Find where the given text appears and provide that cell's center as (x, y) coordinate. 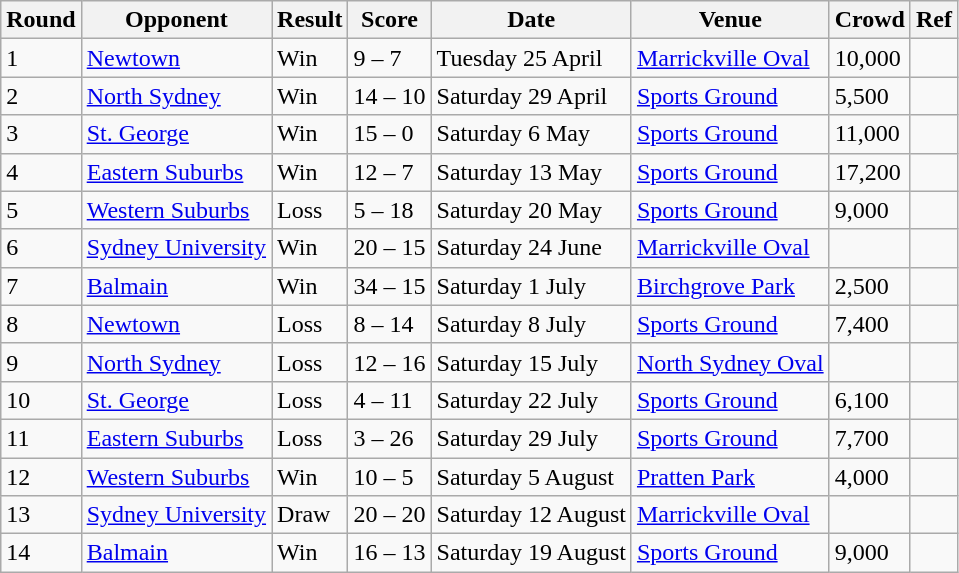
Saturday 6 May (531, 134)
11 (41, 438)
2,500 (870, 286)
Saturday 15 July (531, 362)
20 – 15 (390, 248)
Score (390, 20)
Round (41, 20)
4 – 11 (390, 400)
Result (310, 20)
Ref (934, 20)
2 (41, 96)
3 (41, 134)
10,000 (870, 58)
20 – 20 (390, 515)
Opponent (176, 20)
12 – 16 (390, 362)
Saturday 5 August (531, 477)
Saturday 20 May (531, 210)
5,500 (870, 96)
3 – 26 (390, 438)
Pratten Park (730, 477)
14 – 10 (390, 96)
10 (41, 400)
1 (41, 58)
10 – 5 (390, 477)
9 (41, 362)
Saturday 13 May (531, 172)
Saturday 29 July (531, 438)
14 (41, 553)
Birchgrove Park (730, 286)
5 (41, 210)
12 – 7 (390, 172)
4,000 (870, 477)
Saturday 22 July (531, 400)
17,200 (870, 172)
Draw (310, 515)
16 – 13 (390, 553)
Saturday 1 July (531, 286)
9 – 7 (390, 58)
7,400 (870, 324)
12 (41, 477)
Saturday 24 June (531, 248)
15 – 0 (390, 134)
8 – 14 (390, 324)
North Sydney Oval (730, 362)
8 (41, 324)
Tuesday 25 April (531, 58)
Saturday 29 April (531, 96)
11,000 (870, 134)
Date (531, 20)
Saturday 19 August (531, 553)
Saturday 12 August (531, 515)
Venue (730, 20)
6,100 (870, 400)
34 – 15 (390, 286)
6 (41, 248)
Crowd (870, 20)
13 (41, 515)
4 (41, 172)
7,700 (870, 438)
7 (41, 286)
5 – 18 (390, 210)
Saturday 8 July (531, 324)
